For the text-containing cell, return its midpoint in [X, Y] coordinate format. 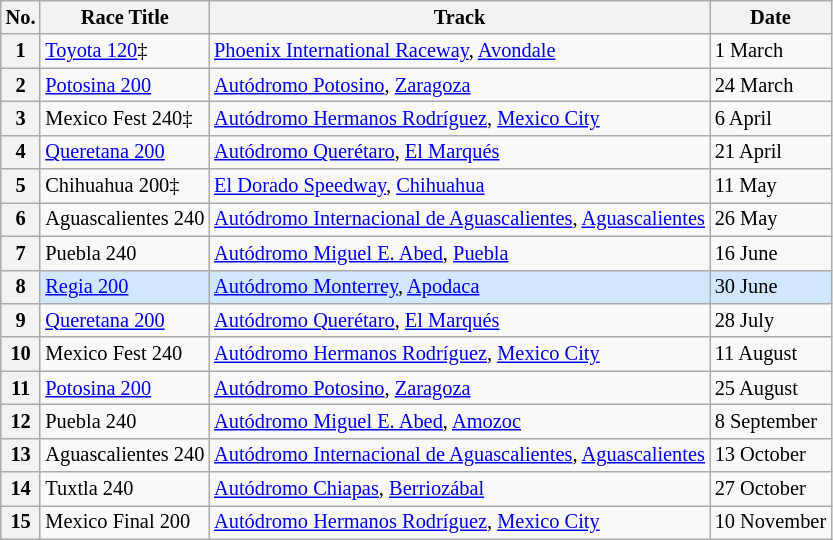
Regia 200 [124, 287]
24 March [770, 85]
Chihuahua 200‡ [124, 186]
26 May [770, 219]
Autódromo Chiapas, Berriozábal [460, 489]
5 [21, 186]
8 September [770, 421]
11 August [770, 354]
Race Title [124, 17]
11 [21, 388]
7 [21, 253]
3 [21, 118]
6 [21, 219]
9 [21, 320]
6 April [770, 118]
13 [21, 455]
15 [21, 522]
10 November [770, 522]
13 October [770, 455]
11 May [770, 186]
Toyota 120‡ [124, 51]
El Dorado Speedway, Chihuahua [460, 186]
21 April [770, 152]
Mexico Fest 240 [124, 354]
No. [21, 17]
Autódromo Miguel E. Abed, Puebla [460, 253]
27 October [770, 489]
Mexico Final 200 [124, 522]
30 June [770, 287]
1 March [770, 51]
2 [21, 85]
Mexico Fest 240‡ [124, 118]
Phoenix International Raceway, Avondale [460, 51]
Track [460, 17]
12 [21, 421]
28 July [770, 320]
8 [21, 287]
Date [770, 17]
Autódromo Miguel E. Abed, Amozoc [460, 421]
1 [21, 51]
4 [21, 152]
14 [21, 489]
25 August [770, 388]
Autódromo Monterrey, Apodaca [460, 287]
16 June [770, 253]
Tuxtla 240 [124, 489]
10 [21, 354]
